Extract the [X, Y] coordinate from the center of the cell holding the provided text.  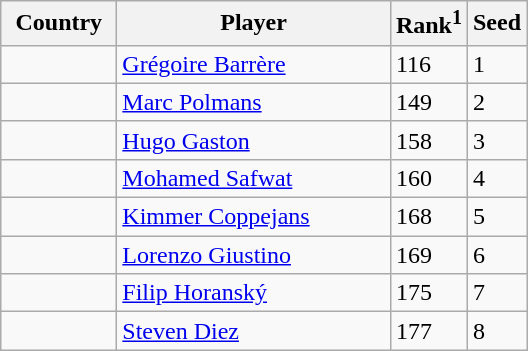
158 [428, 140]
Country [59, 24]
Lorenzo Giustino [254, 255]
116 [428, 64]
168 [428, 217]
175 [428, 293]
7 [496, 293]
2 [496, 102]
4 [496, 178]
Mohamed Safwat [254, 178]
Marc Polmans [254, 102]
6 [496, 255]
Steven Diez [254, 331]
Player [254, 24]
Grégoire Barrère [254, 64]
8 [496, 331]
Filip Horanský [254, 293]
1 [496, 64]
Seed [496, 24]
149 [428, 102]
Hugo Gaston [254, 140]
Kimmer Coppejans [254, 217]
5 [496, 217]
3 [496, 140]
169 [428, 255]
177 [428, 331]
Rank1 [428, 24]
160 [428, 178]
